Locate the cell with the specified text and output its [x, y] center coordinate. 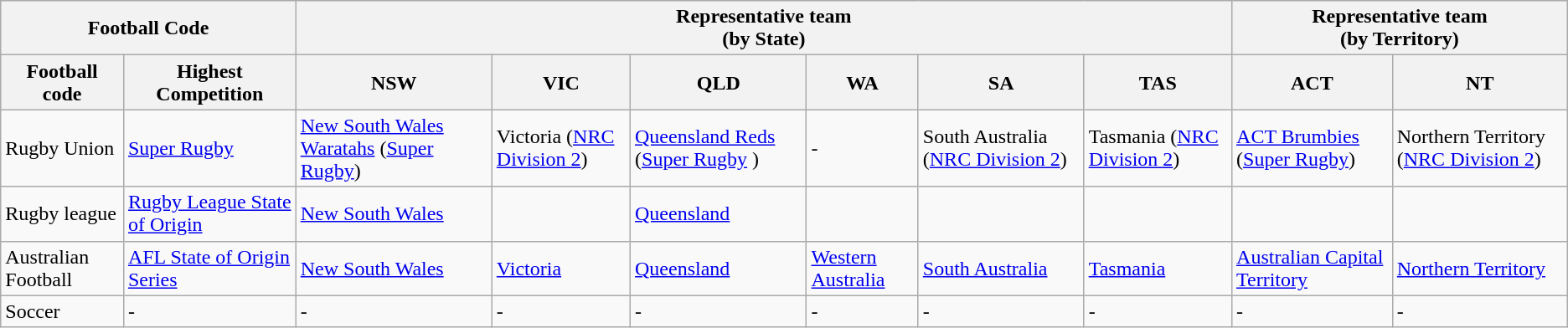
New South Wales Waratahs (Super Rugby) [394, 148]
ACT Brumbies (Super Rugby) [1313, 148]
South Australia [1001, 268]
Highest Competition [209, 82]
Queensland Reds (Super Rugby ) [719, 148]
Tasmania (NRC Division 2) [1158, 148]
Rugby League State of Origin [209, 214]
South Australia (NRC Division 2) [1001, 148]
NT [1479, 82]
Victoria [561, 268]
Soccer [62, 311]
TAS [1158, 82]
SA [1001, 82]
Representative team(by Territory) [1400, 28]
Football Code [148, 28]
Football code [62, 82]
Victoria (NRC Division 2) [561, 148]
Northern Territory (NRC Division 2) [1479, 148]
WA [863, 82]
NSW [394, 82]
Representative team(by State) [764, 28]
Northern Territory [1479, 268]
Super Rugby [209, 148]
Australian Football [62, 268]
Rugby Union [62, 148]
Tasmania [1158, 268]
ACT [1313, 82]
QLD [719, 82]
Western Australia [863, 268]
Rugby league [62, 214]
Australian Capital Territory [1313, 268]
VIC [561, 82]
AFL State of Origin Series [209, 268]
